Scan for the cell matching the given text and deliver its (x, y) coordinate at center. 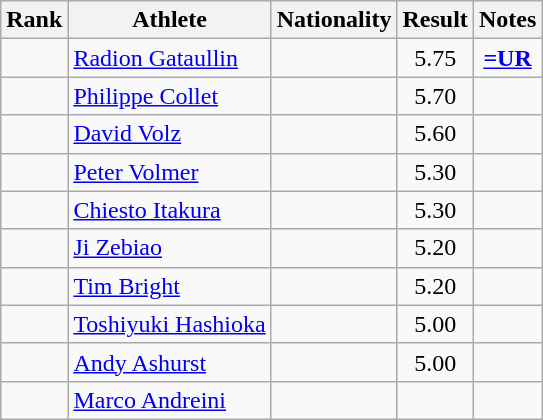
Ji Zebiao (170, 248)
Result (435, 20)
Philippe Collet (170, 96)
Toshiyuki Hashioka (170, 324)
5.75 (435, 58)
Rank (34, 20)
Tim Bright (170, 286)
Nationality (334, 20)
=UR (507, 58)
Marco Andreini (170, 400)
Athlete (170, 20)
David Volz (170, 134)
Notes (507, 20)
Radion Gataullin (170, 58)
Andy Ashurst (170, 362)
Chiesto Itakura (170, 210)
5.70 (435, 96)
5.60 (435, 134)
Peter Volmer (170, 172)
